Identify which cell holds the provided text, then report its [X, Y] central coordinate. 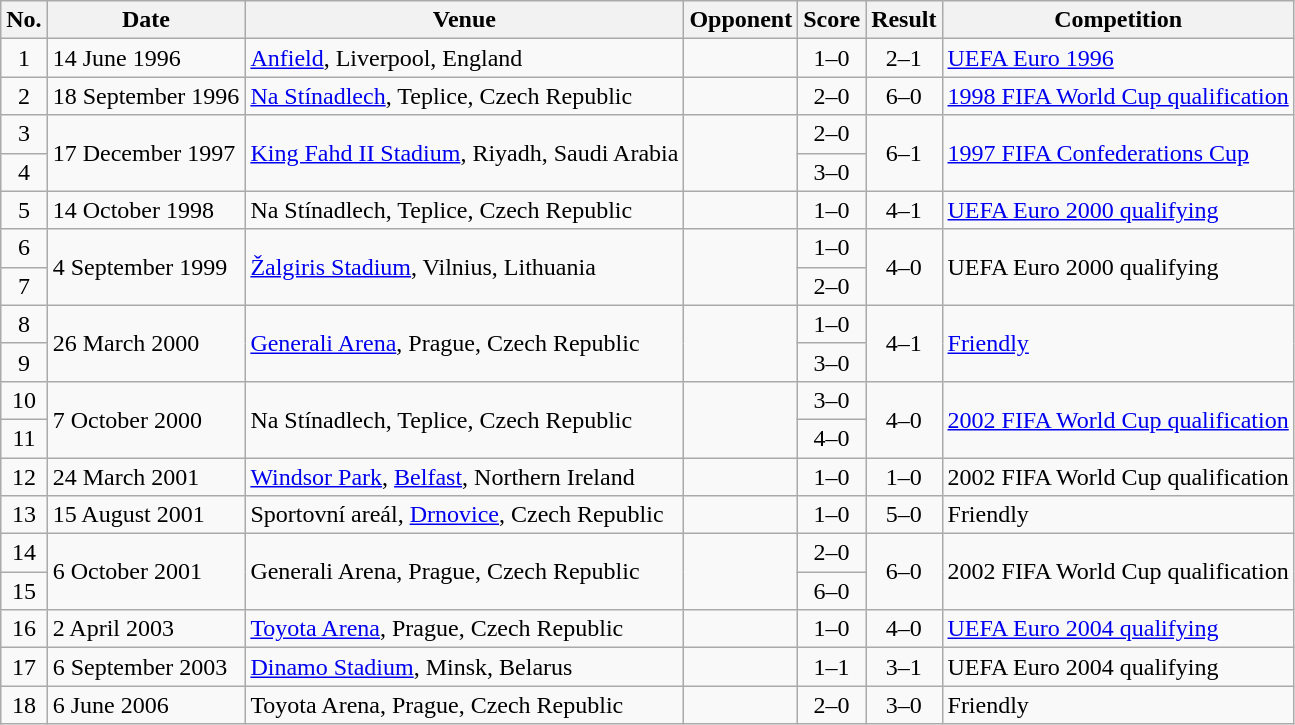
3 [24, 134]
2 [24, 96]
Result [904, 20]
14 June 1996 [146, 58]
4 September 1999 [146, 267]
4 [24, 172]
1–1 [832, 667]
Date [146, 20]
6 September 2003 [146, 667]
18 [24, 705]
12 [24, 477]
Competition [1118, 20]
14 October 1998 [146, 210]
6–1 [904, 153]
11 [24, 438]
3–1 [904, 667]
17 December 1997 [146, 153]
6 October 2001 [146, 572]
6 June 2006 [146, 705]
14 [24, 553]
15 [24, 591]
2 April 2003 [146, 629]
UEFA Euro 1996 [1118, 58]
5–0 [904, 515]
16 [24, 629]
Score [832, 20]
Sportovní areál, Drnovice, Czech Republic [464, 515]
7 October 2000 [146, 419]
26 March 2000 [146, 343]
9 [24, 362]
7 [24, 286]
1997 FIFA Confederations Cup [1118, 153]
10 [24, 400]
King Fahd II Stadium, Riyadh, Saudi Arabia [464, 153]
Anfield, Liverpool, England [464, 58]
18 September 1996 [146, 96]
Opponent [741, 20]
Venue [464, 20]
13 [24, 515]
15 August 2001 [146, 515]
1998 FIFA World Cup qualification [1118, 96]
24 March 2001 [146, 477]
5 [24, 210]
6 [24, 248]
Dinamo Stadium, Minsk, Belarus [464, 667]
17 [24, 667]
No. [24, 20]
Windsor Park, Belfast, Northern Ireland [464, 477]
2–1 [904, 58]
8 [24, 324]
Žalgiris Stadium, Vilnius, Lithuania [464, 267]
1 [24, 58]
